Return (X, Y) of the center of cell containing provided text 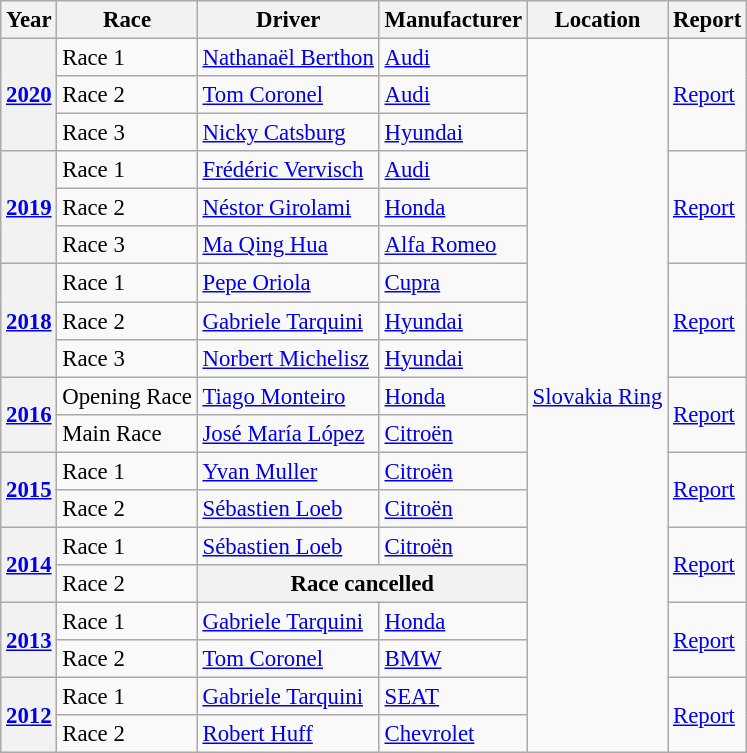
Robert Huff (288, 734)
2016 (29, 414)
2015 (29, 490)
BMW (453, 659)
Cupra (453, 283)
Main Race (127, 433)
Ma Qing Hua (288, 245)
Opening Race (127, 396)
Néstor Girolami (288, 208)
2014 (29, 564)
Driver (288, 20)
2012 (29, 716)
2018 (29, 320)
Nicky Catsburg (288, 133)
Chevrolet (453, 734)
Slovakia Ring (597, 396)
Pepe Oriola (288, 283)
José María López (288, 433)
Nathanaël Berthon (288, 58)
2019 (29, 208)
Alfa Romeo (453, 245)
Race (127, 20)
Frédéric Vervisch (288, 170)
Tiago Monteiro (288, 396)
Norbert Michelisz (288, 358)
2020 (29, 96)
Race cancelled (362, 584)
Manufacturer (453, 20)
Yvan Muller (288, 471)
2013 (29, 640)
SEAT (453, 697)
Year (29, 20)
Location (597, 20)
